Search for the cell housing the specified text and yield its (X, Y) center coordinate. 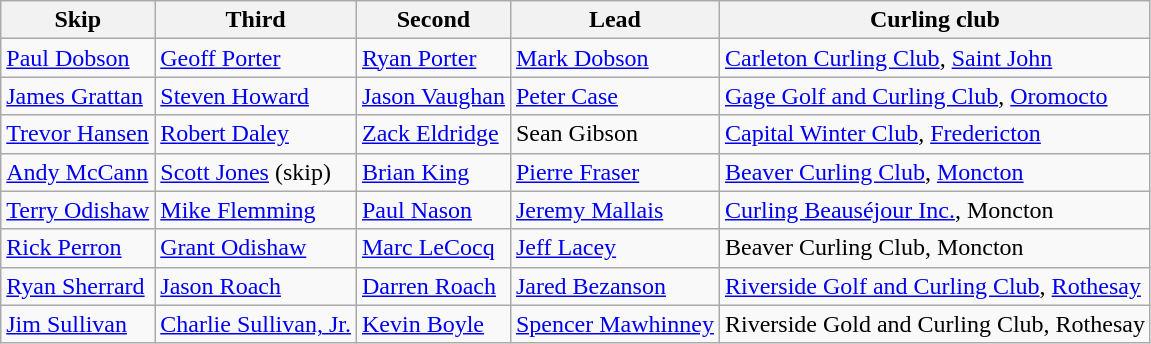
Lead (614, 20)
Curling Beauséjour Inc., Moncton (934, 210)
Capital Winter Club, Fredericton (934, 134)
Jim Sullivan (78, 324)
Sean Gibson (614, 134)
Peter Case (614, 96)
Darren Roach (433, 286)
Marc LeCocq (433, 248)
Kevin Boyle (433, 324)
Curling club (934, 20)
Terry Odishaw (78, 210)
Jason Vaughan (433, 96)
Skip (78, 20)
Paul Dobson (78, 58)
Scott Jones (skip) (256, 172)
Brian King (433, 172)
James Grattan (78, 96)
Geoff Porter (256, 58)
Jared Bezanson (614, 286)
Rick Perron (78, 248)
Paul Nason (433, 210)
Zack Eldridge (433, 134)
Robert Daley (256, 134)
Mark Dobson (614, 58)
Ryan Porter (433, 58)
Pierre Fraser (614, 172)
Ryan Sherrard (78, 286)
Grant Odishaw (256, 248)
Charlie Sullivan, Jr. (256, 324)
Riverside Gold and Curling Club, Rothesay (934, 324)
Jeff Lacey (614, 248)
Mike Flemming (256, 210)
Trevor Hansen (78, 134)
Second (433, 20)
Third (256, 20)
Spencer Mawhinney (614, 324)
Steven Howard (256, 96)
Jeremy Mallais (614, 210)
Gage Golf and Curling Club, Oromocto (934, 96)
Riverside Golf and Curling Club, Rothesay (934, 286)
Carleton Curling Club, Saint John (934, 58)
Andy McCann (78, 172)
Jason Roach (256, 286)
